Locate the cell with the specified text and output its [x, y] center coordinate. 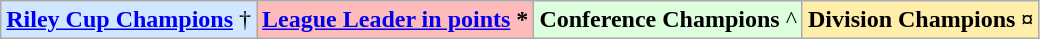
Conference Champions ^ [668, 20]
Riley Cup Champions † [129, 20]
Division Champions ¤ [920, 20]
League Leader in points * [396, 20]
